Capture the cell that displays the provided text and extract its [X, Y] central coordinate. 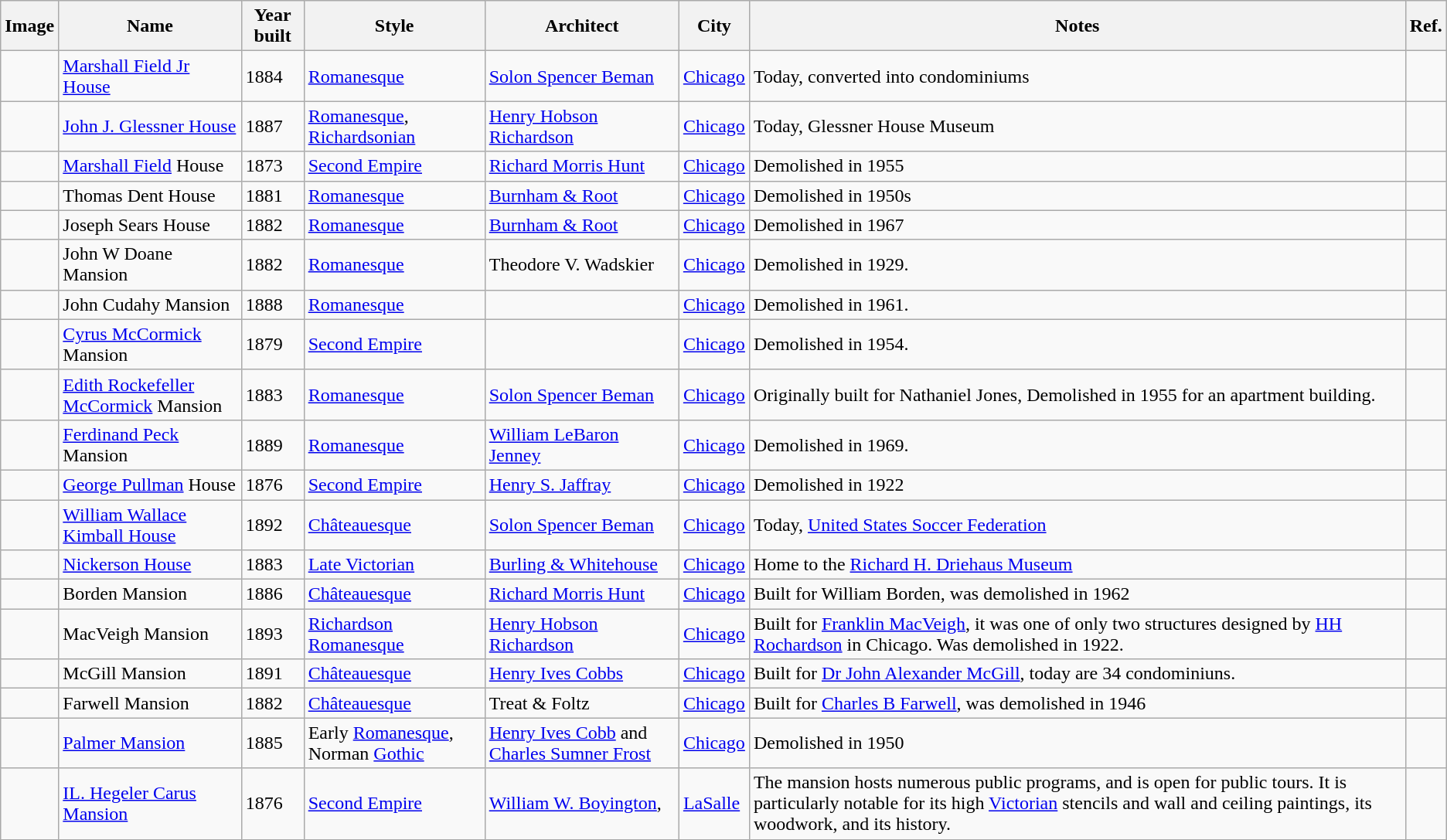
Marshall Field House [150, 166]
Notes [1078, 26]
Marshall Field Jr House [150, 76]
Romanesque, Richardsonian [394, 127]
Originally built for Nathaniel Jones, Demolished in 1955 for an apartment building. [1078, 394]
Demolished in 1954. [1078, 345]
1879 [272, 345]
Image [29, 26]
William W. Boyington, [581, 804]
Demolished in 1969. [1078, 445]
Late Victorian [394, 565]
Joseph Sears House [150, 225]
1892 [272, 524]
Treat & Foltz [581, 703]
1873 [272, 166]
McGill Mansion [150, 674]
Year built [272, 26]
Today, converted into condominiums [1078, 76]
Burling & Whitehouse [581, 565]
Edith Rockefeller McCormick Mansion [150, 394]
1889 [272, 445]
1884 [272, 76]
Demolished in 1922 [1078, 485]
Today, United States Soccer Federation [1078, 524]
Demolished in 1967 [1078, 225]
Richardson Romanesque [394, 634]
Early Romanesque, Norman Gothic [394, 743]
Ref. [1425, 26]
Theodore V. Wadskier [581, 264]
Borden Mansion [150, 594]
Nickerson House [150, 565]
Today, Glessner House Museum [1078, 127]
Architect [581, 26]
Home to the Richard H. Driehaus Museum [1078, 565]
Demolished in 1950 [1078, 743]
Henry S. Jaffray [581, 485]
1881 [272, 196]
Built for Franklin MacVeigh, it was one of only two structures designed by HH Rochardson in Chicago. Was demolished in 1922. [1078, 634]
1885 [272, 743]
City [714, 26]
Farwell Mansion [150, 703]
1893 [272, 634]
Ferdinand Peck Mansion [150, 445]
1888 [272, 304]
MacVeigh Mansion [150, 634]
Palmer Mansion [150, 743]
Demolished in 1955 [1078, 166]
LaSalle [714, 804]
IL. Hegeler Carus Mansion [150, 804]
John W Doane Mansion [150, 264]
Built for Dr John Alexander McGill, today are 34 condominiuns. [1078, 674]
Demolished in 1950s [1078, 196]
George Pullman House [150, 485]
Built for William Borden, was demolished in 1962 [1078, 594]
1887 [272, 127]
Built for Charles B Farwell, was demolished in 1946 [1078, 703]
Demolished in 1961. [1078, 304]
Demolished in 1929. [1078, 264]
Thomas Dent House [150, 196]
Name [150, 26]
William LeBaron Jenney [581, 445]
1886 [272, 594]
1891 [272, 674]
Henry Ives Cobbs [581, 674]
Style [394, 26]
John J. Glessner House [150, 127]
Henry Ives Cobb and Charles Sumner Frost [581, 743]
William Wallace Kimball House [150, 524]
Cyrus McCormick Mansion [150, 345]
John Cudahy Mansion [150, 304]
